Provide the [x, y] coordinate of the cell's center where the given text is located.  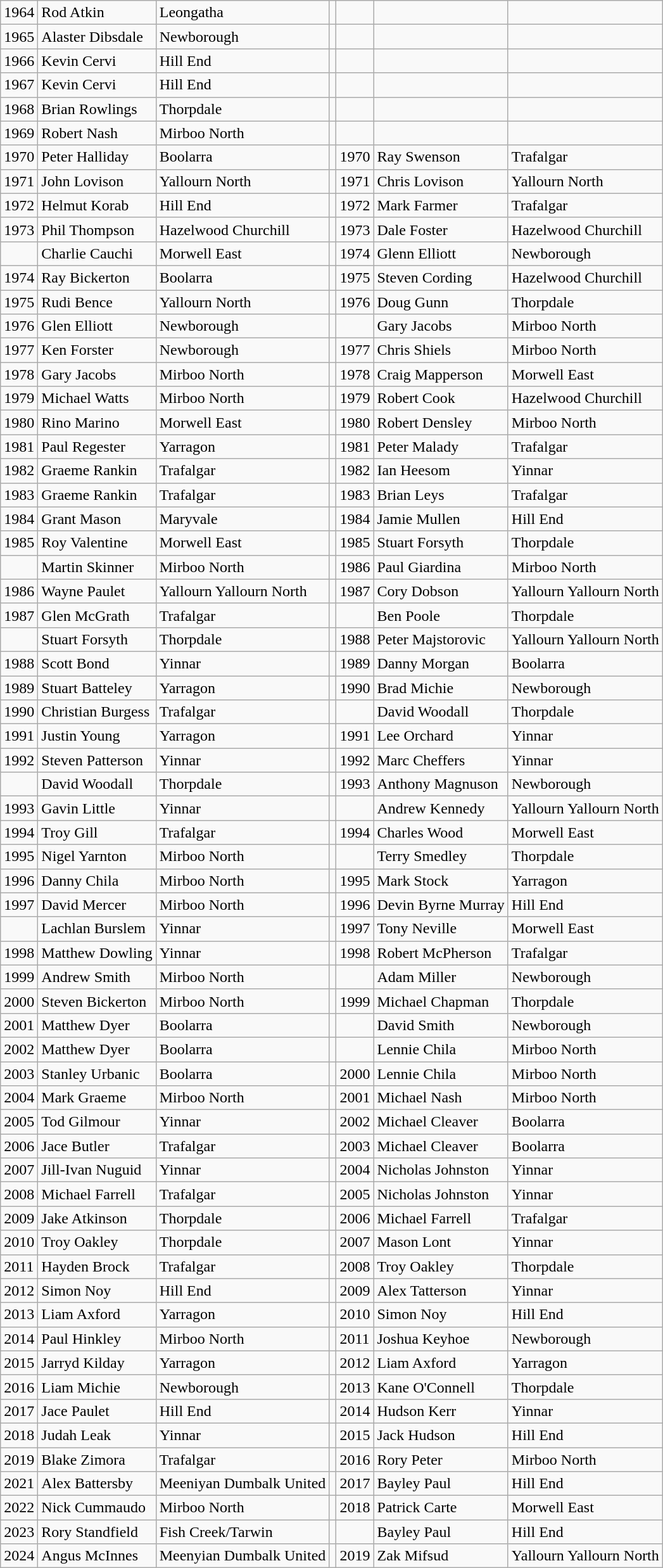
Liam Michie [97, 1387]
David Smith [441, 1025]
Jake Atkinson [97, 1218]
Jarryd Kilday [97, 1363]
Leongatha [243, 13]
Glen Elliott [97, 326]
Rory Standfield [97, 1532]
Paul Giardina [441, 567]
Grant Mason [97, 519]
Steven Bickerton [97, 1001]
1965 [19, 37]
Michael Watts [97, 398]
Glen McGrath [97, 615]
Nigel Yarnton [97, 857]
Meeniyan Dumbalk United [243, 1484]
Robert Nash [97, 133]
Rudi Bence [97, 302]
Judah Leak [97, 1435]
Robert Cook [441, 398]
David Mercer [97, 905]
Ray Swenson [441, 157]
Steven Cording [441, 277]
Gavin Little [97, 808]
Danny Morgan [441, 663]
Tod Gilmour [97, 1122]
Charlie Cauchi [97, 253]
Michael Chapman [441, 1001]
Jace Butler [97, 1146]
John Lovison [97, 181]
Tony Neville [441, 929]
Brian Leys [441, 495]
1967 [19, 85]
Troy Gill [97, 832]
Brad Michie [441, 687]
Danny Chila [97, 881]
Robert McPherson [441, 953]
Ben Poole [441, 615]
Martin Skinner [97, 567]
Mark Stock [441, 881]
Robert Densley [441, 423]
1964 [19, 13]
1966 [19, 61]
Lachlan Burslem [97, 929]
Rory Peter [441, 1459]
Phil Thompson [97, 229]
Steven Patterson [97, 760]
Glenn Elliott [441, 253]
Jace Paulet [97, 1411]
Peter Halliday [97, 157]
Rod Atkin [97, 13]
Marc Cheffers [441, 760]
Alex Battersby [97, 1484]
Wayne Paulet [97, 591]
1969 [19, 133]
Anthony Magnuson [441, 784]
2022 [19, 1508]
Helmut Korab [97, 205]
Jamie Mullen [441, 519]
Cory Dobson [441, 591]
Craig Mapperson [441, 374]
Paul Hinkley [97, 1339]
Peter Majstorovic [441, 639]
Andrew Kennedy [441, 808]
Angus McInnes [97, 1556]
Ray Bickerton [97, 277]
Doug Gunn [441, 302]
Andrew Smith [97, 977]
Mark Farmer [441, 205]
Maryvale [243, 519]
Chris Shiels [441, 350]
Michael Nash [441, 1098]
Hudson Kerr [441, 1411]
Patrick Carte [441, 1508]
Charles Wood [441, 832]
Kane O'Connell [441, 1387]
Jill-Ivan Nuguid [97, 1170]
1968 [19, 109]
Alaster Dibsdale [97, 37]
Christian Burgess [97, 712]
Fish Creek/Tarwin [243, 1532]
Chris Lovison [441, 181]
Justin Young [97, 736]
Lee Orchard [441, 736]
Brian Rowlings [97, 109]
Jack Hudson [441, 1435]
Blake Zimora [97, 1459]
Meenyian Dumbalk United [243, 1556]
Hayden Brock [97, 1266]
Ian Heesom [441, 471]
2023 [19, 1532]
Mark Graeme [97, 1098]
Rino Marino [97, 423]
Ken Forster [97, 350]
2021 [19, 1484]
Nick Cummaudo [97, 1508]
Terry Smedley [441, 857]
Paul Regester [97, 447]
Peter Malady [441, 447]
2024 [19, 1556]
Devin Byrne Murray [441, 905]
Dale Foster [441, 229]
Matthew Dowling [97, 953]
Zak Mifsud [441, 1556]
Mason Lont [441, 1242]
Roy Valentine [97, 543]
Stuart Batteley [97, 687]
Adam Miller [441, 977]
Stanley Urbanic [97, 1074]
Joshua Keyhoe [441, 1339]
Alex Tatterson [441, 1291]
Scott Bond [97, 663]
